Return the [X, Y] coordinate for the center point of the cell that contains the specified text.  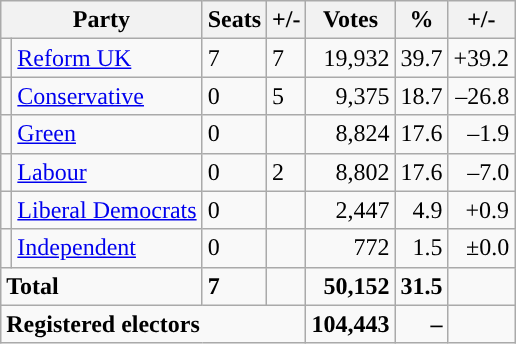
1.5 [422, 248]
19,932 [350, 58]
Labour [107, 172]
39.7 [422, 58]
9,375 [350, 96]
Conservative [107, 96]
Seats [234, 20]
Party [102, 20]
18.7 [422, 96]
772 [350, 248]
2,447 [350, 210]
% [422, 20]
Independent [107, 248]
–1.9 [482, 134]
5 [286, 96]
Registered electors [154, 324]
8,802 [350, 172]
2 [286, 172]
Reform UK [107, 58]
31.5 [422, 286]
– [422, 324]
–26.8 [482, 96]
+0.9 [482, 210]
Liberal Democrats [107, 210]
Total [102, 286]
104,443 [350, 324]
8,824 [350, 134]
–7.0 [482, 172]
4.9 [422, 210]
+39.2 [482, 58]
±0.0 [482, 248]
50,152 [350, 286]
Votes [350, 20]
Green [107, 134]
